Find where the given text appears and provide that cell's center as (x, y) coordinate. 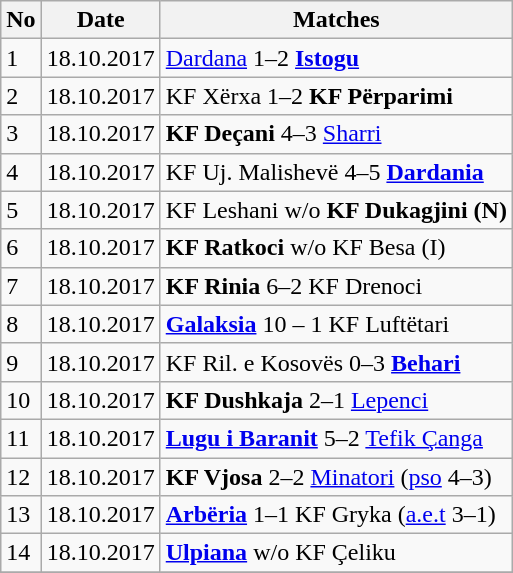
KF Dushkaja 2–1 Lepenci (336, 400)
No (21, 20)
13 (21, 515)
6 (21, 248)
Ulpiana w/o KF Çeliku (336, 553)
KF Xërxa 1–2 KF Përparimi (336, 96)
11 (21, 438)
KF Rinia 6–2 KF Drenoci (336, 286)
Matches (336, 20)
Dardana 1–2 Istogu (336, 58)
7 (21, 286)
5 (21, 210)
14 (21, 553)
KF Ratkoci w/o KF Besa (I) (336, 248)
KF Deçani 4–3 Sharri (336, 134)
12 (21, 477)
KF Leshani w/o KF Dukagjini (N) (336, 210)
1 (21, 58)
KF Ril. e Kosovës 0–3 Behari (336, 362)
Galaksia 10 – 1 KF Luftëtari (336, 324)
Arbëria 1–1 KF Gryka (a.e.t 3–1) (336, 515)
9 (21, 362)
Date (100, 20)
KF Vjosa 2–2 Minatori (pso 4–3) (336, 477)
Lugu i Baranit 5–2 Tefik Çanga (336, 438)
2 (21, 96)
KF Uj. Malishevë 4–5 Dardania (336, 172)
3 (21, 134)
4 (21, 172)
8 (21, 324)
10 (21, 400)
